Output the [x, y] coordinate of the center of the cell containing the given text.  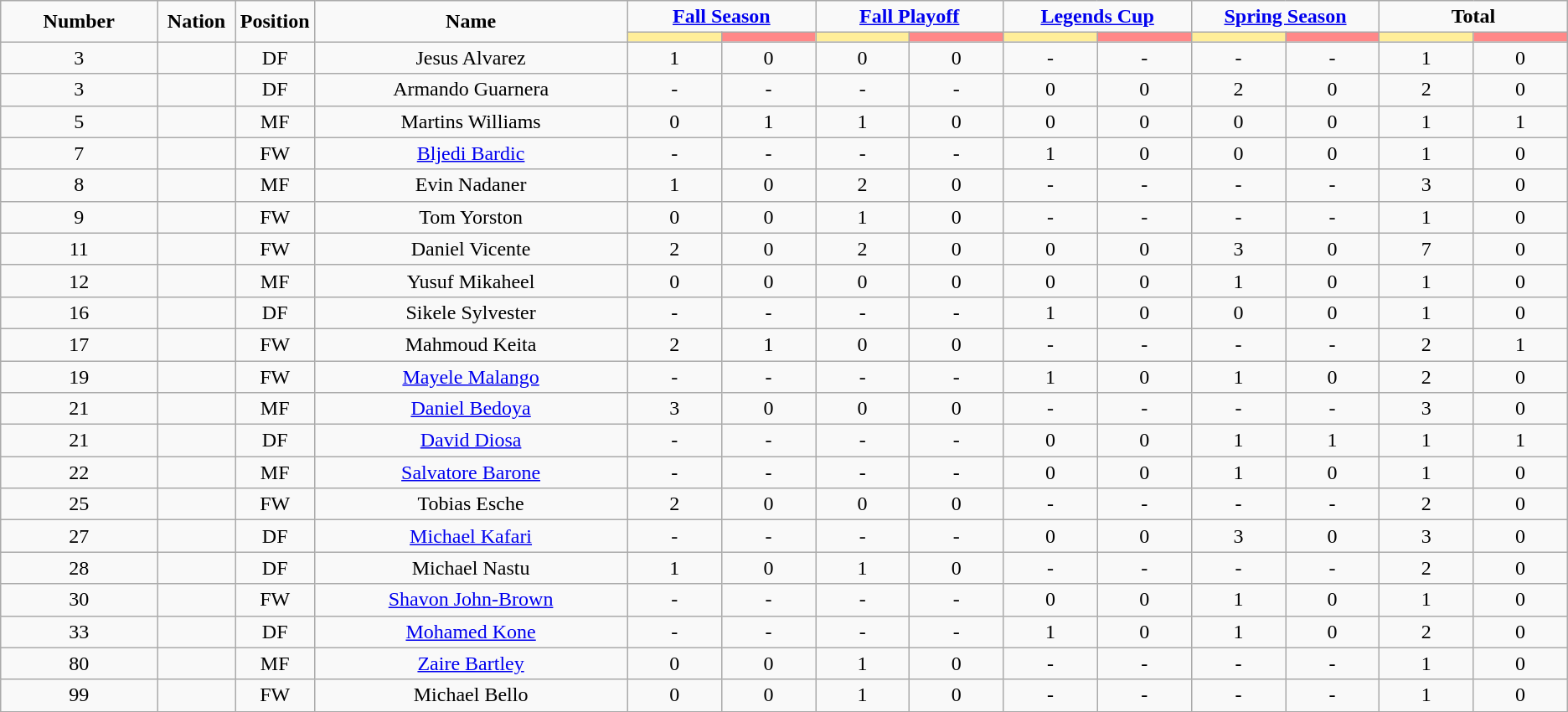
Armando Guarnera [471, 90]
Daniel Vicente [471, 249]
Evin Nadaner [471, 185]
Nation [197, 22]
Salvatore Barone [471, 472]
Tobias Esche [471, 504]
Martins Williams [471, 121]
Bljedi Bardic [471, 153]
33 [79, 632]
Michael Kafari [471, 536]
Position [275, 22]
30 [79, 600]
Mohamed Kone [471, 632]
19 [79, 376]
Number [79, 22]
99 [79, 695]
Daniel Bedoya [471, 409]
Mahmoud Keita [471, 344]
25 [79, 504]
Name [471, 22]
80 [79, 663]
Total [1474, 17]
22 [79, 472]
Tom Yorston [471, 217]
Sikele Sylvester [471, 312]
David Diosa [471, 441]
16 [79, 312]
Shavon John-Brown [471, 600]
Spring Season [1285, 17]
Jesus Alvarez [471, 58]
Fall Season [721, 17]
11 [79, 249]
28 [79, 568]
Michael Nastu [471, 568]
Michael Bello [471, 695]
5 [79, 121]
Legends Cup [1097, 17]
Zaire Bartley [471, 663]
8 [79, 185]
Mayele Malango [471, 376]
27 [79, 536]
17 [79, 344]
Yusuf Mikaheel [471, 281]
12 [79, 281]
9 [79, 217]
Fall Playoff [910, 17]
